Return the [x, y] coordinate for the center point of the cell that contains the specified text.  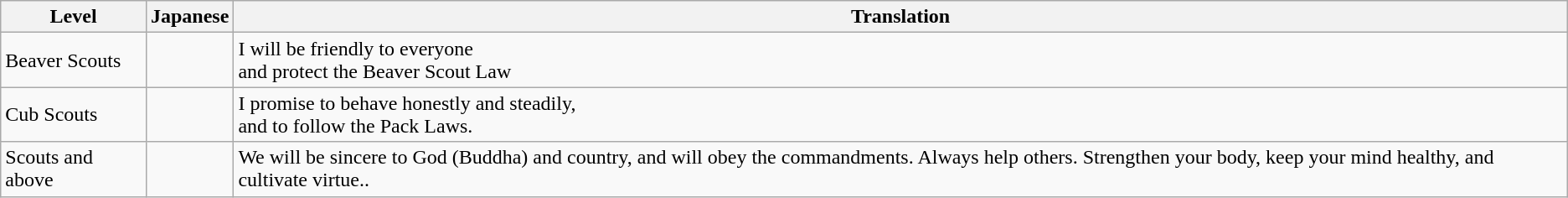
Scouts and above [74, 169]
I promise to behave honestly and steadily,and to follow the Pack Laws. [900, 114]
Translation [900, 17]
Japanese [189, 17]
Cub Scouts [74, 114]
I will be friendly to everyoneand protect the Beaver Scout Law [900, 60]
Beaver Scouts [74, 60]
Level [74, 17]
